Return the [X, Y] coordinate for the center point of the cell that contains the specified text.  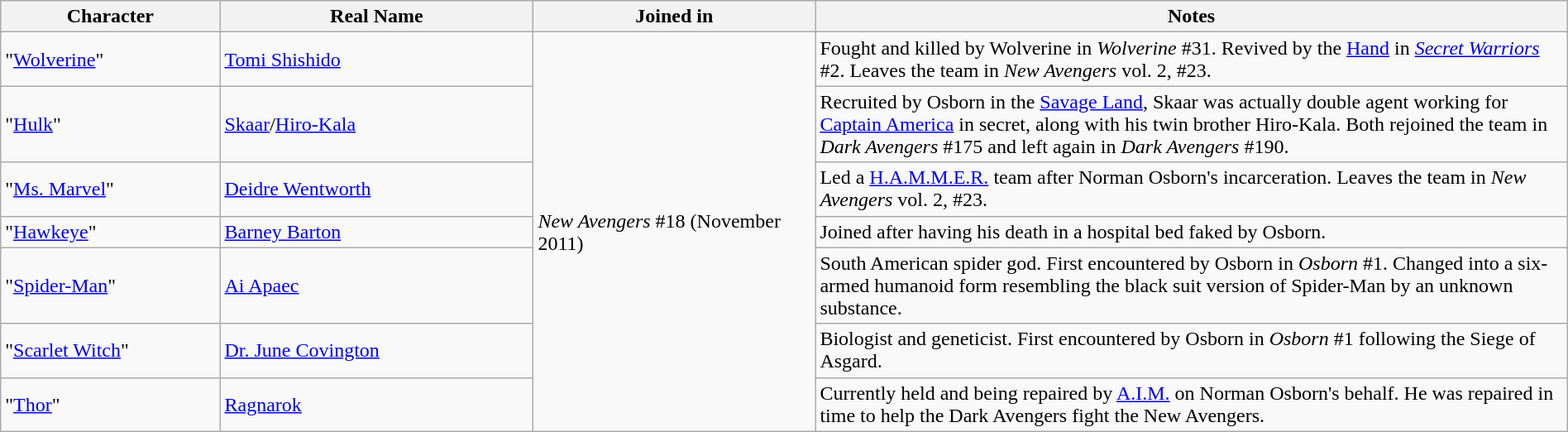
Joined in [675, 17]
Biologist and geneticist. First encountered by Osborn in Osborn #1 following the Siege of Asgard. [1191, 351]
"Ms. Marvel" [111, 189]
Character [111, 17]
Fought and killed by Wolverine in Wolverine #31. Revived by the Hand in Secret Warriors #2. Leaves the team in New Avengers vol. 2, #23. [1191, 60]
Notes [1191, 17]
"Thor" [111, 404]
"Hulk" [111, 124]
Deidre Wentworth [377, 189]
Tomi Shishido [377, 60]
Barney Barton [377, 232]
"Hawkeye" [111, 232]
Joined after having his death in a hospital bed faked by Osborn. [1191, 232]
"Spider-Man" [111, 286]
New Avengers #18 (November 2011) [675, 232]
"Wolverine" [111, 60]
Real Name [377, 17]
Led a H.A.M.M.E.R. team after Norman Osborn's incarceration. Leaves the team in New Avengers vol. 2, #23. [1191, 189]
Ragnarok [377, 404]
Currently held and being repaired by A.I.M. on Norman Osborn's behalf. He was repaired in time to help the Dark Avengers fight the New Avengers. [1191, 404]
Dr. June Covington [377, 351]
Skaar/Hiro-Kala [377, 124]
"Scarlet Witch" [111, 351]
Ai Apaec [377, 286]
